Provide the [X, Y] coordinate of the cell's center where the given text is located.  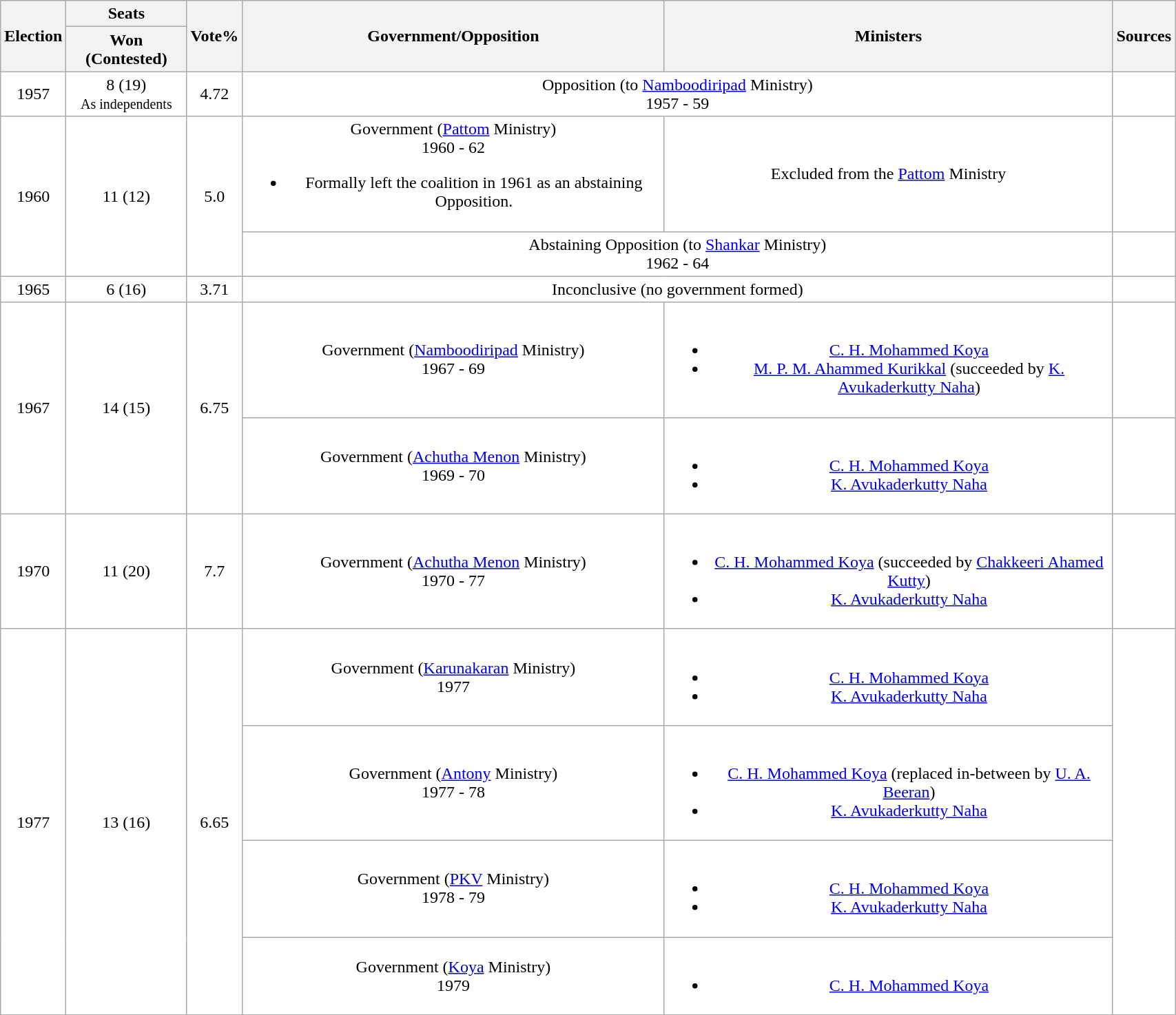
Opposition (to Namboodiripad Ministry)1957 - 59 [678, 94]
8 (19)As independents [127, 94]
1970 [33, 572]
Excluded from the Pattom Ministry [889, 174]
Sources [1144, 36]
Government (Pattom Ministry)1960 - 62Formally left the coalition in 1961 as an abstaining Opposition. [453, 174]
Abstaining Opposition (to Shankar Ministry)1962 - 64 [678, 253]
Government/Opposition [453, 36]
Election [33, 36]
Government (Achutha Menon Ministry)1970 - 77 [453, 572]
14 (15) [127, 408]
4.72 [215, 94]
Government (Antony Ministry)1977 - 78 [453, 782]
3.71 [215, 289]
11 (20) [127, 572]
1965 [33, 289]
11 (12) [127, 196]
Ministers [889, 36]
Government (Karunakaran Ministry)1977 [453, 677]
Government (Namboodiripad Ministry)1967 - 69 [453, 359]
Government (PKV Ministry)1978 - 79 [453, 888]
Won (Contested) [127, 50]
7.7 [215, 572]
Vote% [215, 36]
C. H. Mohammed Koya [889, 975]
5.0 [215, 196]
6.75 [215, 408]
C. H. Mohammed KoyaM. P. M. Ahammed Kurikkal (succeeded by K. Avukaderkutty Naha) [889, 359]
1960 [33, 196]
6 (16) [127, 289]
C. H. Mohammed Koya (replaced in-between by U. A. Beeran)K. Avukaderkutty Naha [889, 782]
Inconclusive (no government formed) [678, 289]
1967 [33, 408]
Government (Achutha Menon Ministry)1969 - 70 [453, 465]
13 (16) [127, 822]
6.65 [215, 822]
1977 [33, 822]
Seats [127, 14]
1957 [33, 94]
C. H. Mohammed Koya (succeeded by Chakkeeri Ahamed Kutty)K. Avukaderkutty Naha [889, 572]
Government (Koya Ministry)1979 [453, 975]
